Provide the (x, y) coordinate of the cell's center where the given text is located.  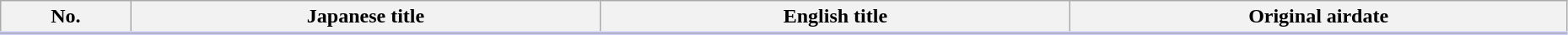
English title (835, 17)
Japanese title (366, 17)
Original airdate (1318, 17)
No. (66, 17)
